Provide the (x, y) coordinate of the cell's center where the given text is located.  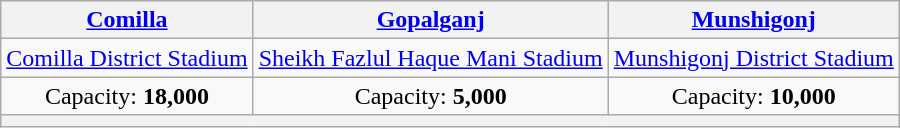
Capacity: 18,000 (127, 96)
Comilla District Stadium (127, 58)
Munshigonj District Stadium (754, 58)
Gopalganj (430, 20)
Comilla (127, 20)
Munshigonj (754, 20)
Capacity: 5,000 (430, 96)
Capacity: 10,000 (754, 96)
Sheikh Fazlul Haque Mani Stadium (430, 58)
